Extract the [x, y] coordinate from the center of the cell holding the provided text.  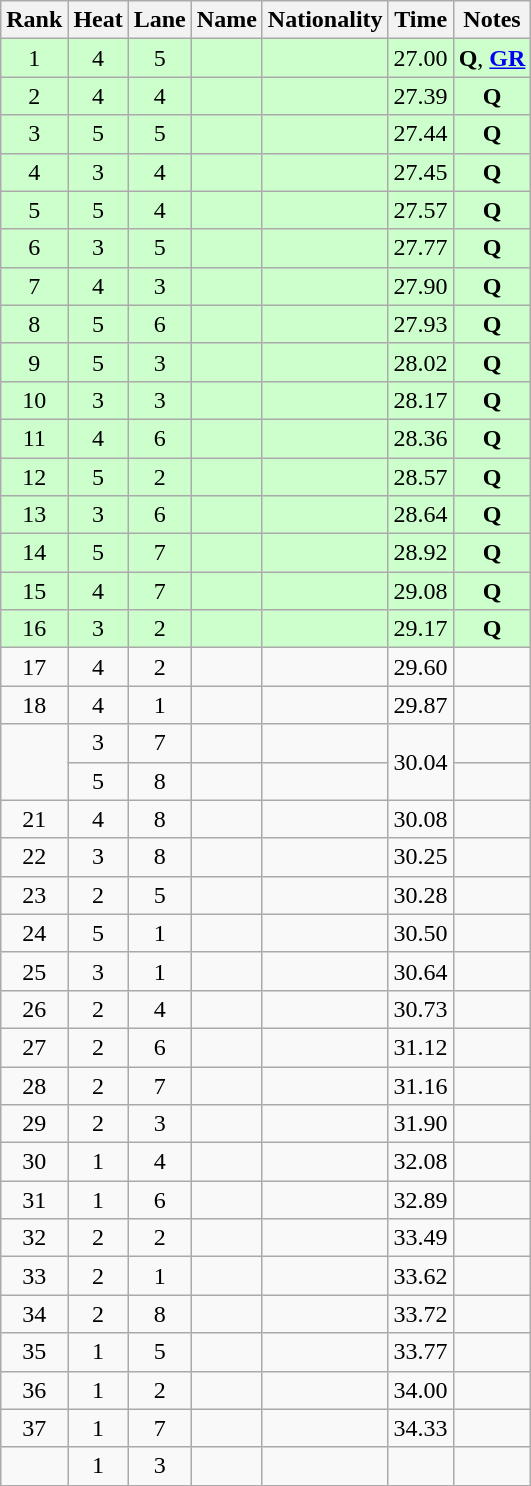
28.36 [420, 438]
27.77 [420, 248]
27.93 [420, 324]
Notes [492, 20]
31 [34, 1200]
Rank [34, 20]
27.45 [420, 172]
12 [34, 477]
33.77 [420, 1352]
33.49 [420, 1238]
37 [34, 1428]
31.12 [420, 1047]
30.64 [420, 971]
28.17 [420, 400]
17 [34, 667]
28.02 [420, 362]
30.73 [420, 1009]
30.08 [420, 819]
13 [34, 515]
27.44 [420, 134]
32.89 [420, 1200]
Heat [98, 20]
27.90 [420, 286]
32 [34, 1238]
34 [34, 1314]
25 [34, 971]
29.08 [420, 591]
29 [34, 1124]
Q, GR [492, 58]
27.57 [420, 210]
14 [34, 553]
27.00 [420, 58]
28 [34, 1085]
Lane [160, 20]
30 [34, 1162]
24 [34, 933]
33.62 [420, 1276]
33 [34, 1276]
30.28 [420, 895]
27.39 [420, 96]
9 [34, 362]
Nationality [325, 20]
29.87 [420, 705]
27 [34, 1047]
28.92 [420, 553]
Name [226, 20]
35 [34, 1352]
32.08 [420, 1162]
11 [34, 438]
31.90 [420, 1124]
23 [34, 895]
29.60 [420, 667]
29.17 [420, 629]
34.33 [420, 1428]
30.25 [420, 857]
26 [34, 1009]
28.57 [420, 477]
34.00 [420, 1390]
21 [34, 819]
31.16 [420, 1085]
15 [34, 591]
18 [34, 705]
10 [34, 400]
30.50 [420, 933]
33.72 [420, 1314]
Time [420, 20]
28.64 [420, 515]
22 [34, 857]
36 [34, 1390]
30.04 [420, 762]
16 [34, 629]
